Output the (x, y) coordinate of the center of the cell containing the given text.  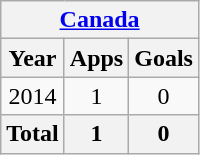
Year (33, 58)
Apps (96, 58)
Canada (100, 20)
2014 (33, 96)
Goals (164, 58)
Total (33, 134)
